Locate the cell with the specified text and output its [X, Y] center coordinate. 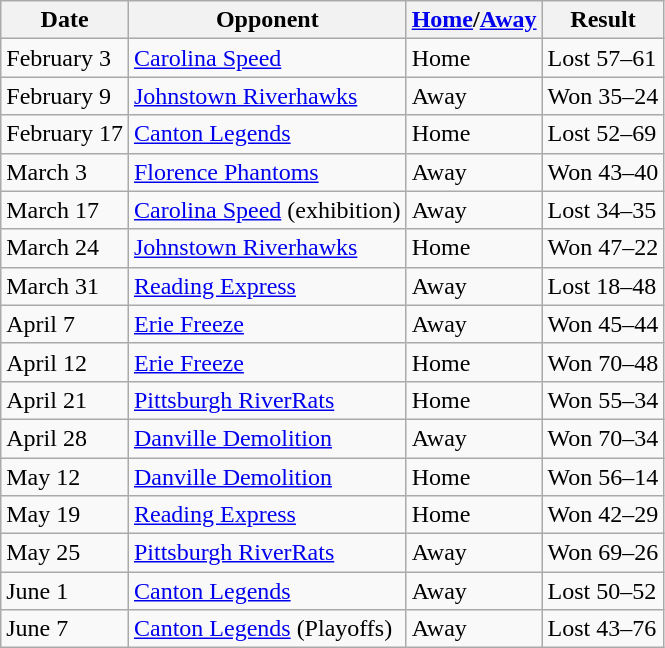
Home/Away [474, 20]
March 17 [65, 210]
Won 43–40 [603, 172]
Won 42–29 [603, 515]
Carolina Speed (exhibition) [267, 210]
Lost 50–52 [603, 591]
March 24 [65, 248]
Lost 18–48 [603, 286]
Florence Phantoms [267, 172]
Canton Legends (Playoffs) [267, 629]
Carolina Speed [267, 58]
February 3 [65, 58]
May 19 [65, 515]
Won 70–34 [603, 438]
Won 56–14 [603, 477]
Lost 52–69 [603, 134]
Lost 57–61 [603, 58]
February 17 [65, 134]
March 3 [65, 172]
Result [603, 20]
Won 45–44 [603, 324]
Won 35–24 [603, 96]
Opponent [267, 20]
March 31 [65, 286]
April 12 [65, 362]
Lost 34–35 [603, 210]
Date [65, 20]
May 25 [65, 553]
April 21 [65, 400]
June 7 [65, 629]
April 28 [65, 438]
May 12 [65, 477]
Won 55–34 [603, 400]
April 7 [65, 324]
Lost 43–76 [603, 629]
Won 47–22 [603, 248]
Won 69–26 [603, 553]
February 9 [65, 96]
June 1 [65, 591]
Won 70–48 [603, 362]
